Output the (X, Y) coordinate of the center of the cell containing the given text.  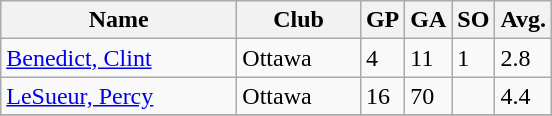
GP (382, 20)
1 (474, 58)
Avg. (524, 20)
SO (474, 20)
2.8 (524, 58)
11 (428, 58)
LeSueur, Percy (119, 96)
Name (119, 20)
GA (428, 20)
Benedict, Clint (119, 58)
4.4 (524, 96)
Club (299, 20)
16 (382, 96)
70 (428, 96)
4 (382, 58)
